Locate the cell with the specified text and output its (X, Y) center coordinate. 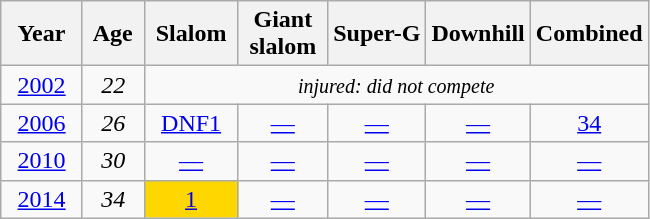
2014 (42, 199)
26 (113, 123)
22 (113, 85)
Year (42, 34)
Combined (589, 34)
2006 (42, 123)
2002 (42, 85)
injured: did not compete (396, 85)
30 (113, 161)
Super-G (377, 34)
Downhill (478, 34)
1 (191, 199)
Giant slalom (283, 34)
Age (113, 34)
Slalom (191, 34)
2010 (42, 161)
DNF1 (191, 123)
